Provide the (x, y) coordinate of the cell's center where the given text is located.  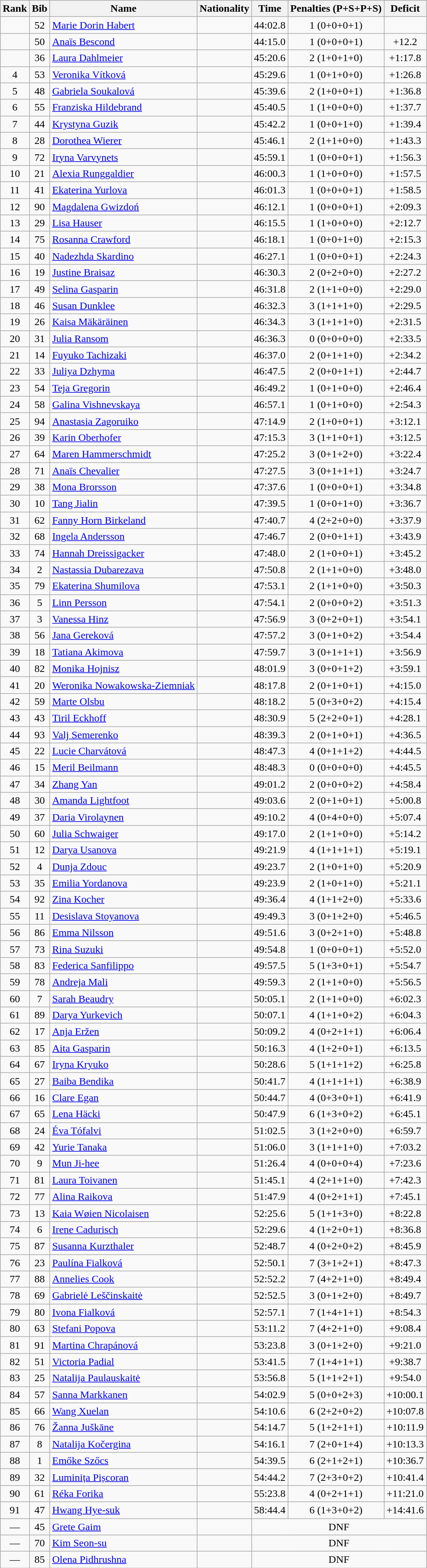
+5:07.4 (405, 817)
6 (2+1+2+1) (336, 1460)
46:18.1 (270, 240)
+10:07.8 (405, 1411)
7 (2+3+0+2) (336, 1477)
+7:42.3 (405, 1180)
+5:48.8 (405, 932)
+8:54.3 (405, 1312)
45:46.1 (270, 140)
+2:12.7 (405, 223)
Martina Chrapánová (123, 1345)
+8:47.3 (405, 1263)
Tang Jialin (123, 504)
+4:45.5 (405, 768)
45:40.5 (270, 108)
Deficit (405, 9)
Luminița Pișcoran (123, 1477)
5 (1+1+3+0) (336, 1213)
Marie Dorin Habert (123, 25)
50:28.6 (270, 1065)
Sarah Beaudry (123, 998)
52:52.5 (270, 1296)
44:15.0 (270, 42)
Amanda Lightfoot (123, 801)
Emőke Szőcs (123, 1460)
Valj Semerenko (123, 735)
Fuyuko Tachizaki (123, 355)
54:16.1 (270, 1444)
4 (1+1+2+0) (336, 900)
53:41.5 (270, 1362)
46:12.1 (270, 207)
3 (1+2+0+0) (336, 1131)
Veronika Vítková (123, 75)
+5:20.9 (405, 867)
92 (40, 900)
+2:29.0 (405, 289)
52:52.2 (270, 1279)
+5:46.5 (405, 916)
52:29.6 (270, 1229)
46:27.1 (270, 256)
48:48.3 (270, 768)
+1:39.4 (405, 124)
Annelies Cook (123, 1279)
+3:50.3 (405, 586)
48:01.9 (270, 668)
5 (1+3+0+1) (336, 965)
+4:58.4 (405, 784)
46:31.8 (270, 289)
+6:13.5 (405, 1048)
47:59.7 (270, 652)
Lisa Hauser (123, 223)
+5:54.7 (405, 965)
+5:19.1 (405, 850)
Rosanna Crawford (123, 240)
+9:08.4 (405, 1329)
47:37.6 (270, 487)
46:34.3 (270, 322)
+8:22.8 (405, 1213)
Federica Sanfilippo (123, 965)
+3:45.2 (405, 553)
Hannah Dreissigacker (123, 553)
Dunja Zdouc (123, 867)
+8:49.7 (405, 1296)
52:57.1 (270, 1312)
Time (270, 9)
58:44.4 (270, 1510)
Marte Olsbu (123, 701)
Tatiana Akimova (123, 652)
+6:38.9 (405, 1081)
47:27.5 (270, 470)
49:21.9 (270, 850)
+2:34.2 (405, 355)
+2:46.4 (405, 388)
Vanessa Hinz (123, 619)
53:56.8 (270, 1378)
Rank (15, 9)
5 (1+1+2+1) (336, 1378)
50:09.2 (270, 1032)
Julia Ransom (123, 339)
Ekaterina Shumilova (123, 586)
+8:36.8 (405, 1229)
+7:45.1 (405, 1196)
49:51.6 (270, 932)
Teja Gregorin (123, 388)
49:01.2 (270, 784)
50:05.1 (270, 998)
52:25.6 (270, 1213)
46:47.5 (270, 372)
Anaïs Bescond (123, 42)
+6:45.1 (405, 1114)
+3:54.4 (405, 636)
46:01.3 (270, 190)
+5:52.0 (405, 949)
7 (3+1+2+1) (336, 1263)
+3:24.7 (405, 470)
Nastassia Dubarezava (123, 570)
3 (0+0+1+2) (336, 668)
Nationality (224, 9)
4 (2+2+0+0) (336, 520)
Tiril Eckhoff (123, 718)
3 (0+1+0+2) (336, 636)
49:17.0 (270, 834)
3 (0+2+1+0) (336, 932)
Name (123, 9)
+12.2 (405, 42)
Hwang Hye-suk (123, 1510)
4 (1+1+0+2) (336, 1015)
45:29.6 (270, 75)
4 (0+4+0+0) (336, 817)
Alina Raikova (123, 1196)
+2:54.3 (405, 404)
Rina Suzuki (123, 949)
53:11.2 (270, 1329)
Zhang Yan (123, 784)
4 (0+2+0+2) (336, 1246)
Wang Xuelan (123, 1411)
47:56.9 (270, 619)
Susanna Kurzthaler (123, 1246)
+9:21.0 (405, 1345)
47:15.3 (270, 437)
Jana Gereková (123, 636)
47:50.8 (270, 570)
+2:24.3 (405, 256)
Justine Braisaz (123, 273)
Yurie Tanaka (123, 1147)
Anaïs Chevalier (123, 470)
Penalties (P+S+P+S) (336, 9)
Ivona Fialková (123, 1312)
48:47.3 (270, 751)
46:57.1 (270, 404)
50:47.9 (270, 1114)
Julia Schwaiger (123, 834)
Kaisa Mäkäräinen (123, 322)
+2:29.5 (405, 306)
+4:44.5 (405, 751)
+1:43.3 (405, 140)
+6:04.3 (405, 1015)
49:49.3 (270, 916)
Iryna Kryuko (123, 1065)
Grete Gaim (123, 1526)
46:36.3 (270, 339)
46:15.5 (270, 223)
47:54.1 (270, 603)
Desislava Stoyanova (123, 916)
+10:11.9 (405, 1428)
47:46.7 (270, 537)
+3:54.1 (405, 619)
Natalija Kočergina (123, 1444)
+14:41.6 (405, 1510)
Emma Nilsson (123, 932)
46:32.3 (270, 306)
45:59.1 (270, 157)
+5:00.8 (405, 801)
+8:45.9 (405, 1246)
+10:00.1 (405, 1395)
Clare Egan (123, 1098)
47:25.2 (270, 454)
+3:43.9 (405, 537)
49:57.5 (270, 965)
93 (40, 735)
+2:15.3 (405, 240)
49:10.2 (270, 817)
47:48.0 (270, 553)
Stefani Popova (123, 1329)
47:57.2 (270, 636)
Irene Cadurisch (123, 1229)
50:16.3 (270, 1048)
Juliya Dzhyma (123, 372)
4 (0+0+0+4) (336, 1164)
46:00.3 (270, 173)
+3:56.9 (405, 652)
Victoria Padial (123, 1362)
51:45.1 (270, 1180)
3 (40, 619)
Karin Oberhofer (123, 437)
45:39.6 (270, 91)
54:02.9 (270, 1395)
Ekaterina Yurlova (123, 190)
4 (0+1+1+2) (336, 751)
+11:21.0 (405, 1493)
+6:41.9 (405, 1098)
Baiba Bendika (123, 1081)
54:44.2 (270, 1477)
Olena Pidhrushna (123, 1560)
6 (2+2+0+2) (336, 1411)
3 (0+2+0+1) (336, 619)
+10:41.4 (405, 1477)
5 (2+2+0+1) (336, 718)
Dorothea Wierer (123, 140)
46:30.3 (270, 273)
54:14.7 (270, 1428)
Bib (40, 9)
Franziska Hildebrand (123, 108)
Darya Yurkevich (123, 1015)
Galina Vishnevskaya (123, 404)
46:37.0 (270, 355)
Nadezhda Skardino (123, 256)
47:39.5 (270, 504)
50:44.7 (270, 1098)
+1:56.3 (405, 157)
+6:02.3 (405, 998)
Aita Gasparin (123, 1048)
Linn Persson (123, 603)
+2:09.3 (405, 207)
+10:13.3 (405, 1444)
52:48.7 (270, 1246)
+3:12.5 (405, 437)
54:39.5 (270, 1460)
+1:58.5 (405, 190)
3 (1+1+0+1) (336, 437)
2 (0+1+1+0) (336, 355)
+7:03.2 (405, 1147)
Anja Eržen (123, 1032)
51:06.0 (270, 1147)
+3:48.0 (405, 570)
1 (40, 1460)
Susan Dunklee (123, 306)
2 (40, 570)
49:23.9 (270, 883)
+1:57.5 (405, 173)
+1:36.8 (405, 91)
+9:54.0 (405, 1378)
49:36.4 (270, 900)
+4:28.1 (405, 718)
55:23.8 (270, 1493)
+3:36.7 (405, 504)
Iryna Varvynets (123, 157)
4 (0+3+0+1) (336, 1098)
+3:22.4 (405, 454)
Emilia Yordanova (123, 883)
Zina Kocher (123, 900)
+5:33.6 (405, 900)
54:10.6 (270, 1411)
Daria Virolaynen (123, 817)
+2:27.2 (405, 273)
Éva Tófalvi (123, 1131)
+3:34.8 (405, 487)
Weronika Nowakowska-Ziemniak (123, 685)
Sanna Markkanen (123, 1395)
Natalija Paulauskaitė (123, 1378)
Selina Gasparin (123, 289)
Gabrielė Leščinskaitė (123, 1296)
Ingela Andersson (123, 537)
49:03.6 (270, 801)
Anastasia Zagoruiko (123, 421)
Lucie Charvátová (123, 751)
+4:15.4 (405, 701)
+1:17.8 (405, 58)
+5:21.1 (405, 883)
Andreja Mali (123, 982)
Laura Toivanen (123, 1180)
5 (1+2+1+1) (336, 1428)
Kaia Wøien Nicolaisen (123, 1213)
+4:15.0 (405, 685)
+5:56.5 (405, 982)
Mona Brorsson (123, 487)
51:26.4 (270, 1164)
Paulína Fialková (123, 1263)
+3:51.3 (405, 603)
51:47.9 (270, 1196)
47:40.7 (270, 520)
53:23.8 (270, 1345)
+6:25.8 (405, 1065)
Alexia Runggaldier (123, 173)
7 (2+0+1+4) (336, 1444)
48:30.9 (270, 718)
49:23.7 (270, 867)
5 (1+1+1+2) (336, 1065)
Fanny Horn Birkeland (123, 520)
Meril Beilmann (123, 768)
94 (40, 421)
50:07.1 (270, 1015)
+3:12.1 (405, 421)
48:18.2 (270, 701)
48:39.3 (270, 735)
51:02.5 (270, 1131)
46:49.2 (270, 388)
+9:38.7 (405, 1362)
2 (0+2+0+0) (336, 273)
Krystyna Guzik (123, 124)
+3:59.1 (405, 668)
49:54.8 (270, 949)
+1:26.8 (405, 75)
47:53.1 (270, 586)
45:20.6 (270, 58)
48:17.8 (270, 685)
Monika Hojnisz (123, 668)
+4:36.5 (405, 735)
Žanna Juškāne (123, 1428)
47:14.9 (270, 421)
Maren Hammerschmidt (123, 454)
Darya Usanova (123, 850)
Mun Ji-hee (123, 1164)
+8:49.4 (405, 1279)
+5:14.2 (405, 834)
5 (0+0+2+3) (336, 1395)
52:50.1 (270, 1263)
+2:31.5 (405, 322)
4 (2+1+1+0) (336, 1180)
45:42.2 (270, 124)
Laura Dahlmeier (123, 58)
+2:33.5 (405, 339)
84 (15, 1395)
49:59.3 (270, 982)
+10:36.7 (405, 1460)
Lena Häcki (123, 1114)
+6:59.7 (405, 1131)
+3:37.9 (405, 520)
Kim Seon-su (123, 1543)
+7:23.6 (405, 1164)
50:41.7 (270, 1081)
5 (0+3+0+2) (336, 701)
44:02.8 (270, 25)
+2:44.7 (405, 372)
Magdalena Gwizdoń (123, 207)
Réka Forika (123, 1493)
Gabriela Soukalová (123, 91)
+1:37.7 (405, 108)
+6:06.4 (405, 1032)
